Locate the cell with the specified text and output its (X, Y) center coordinate. 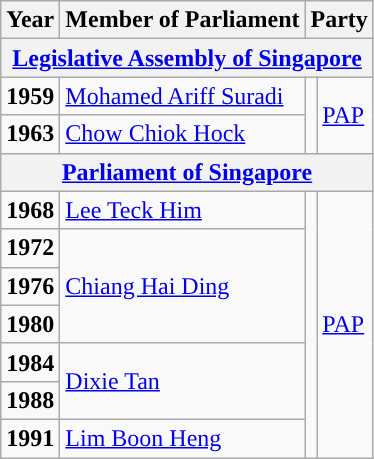
1988 (30, 400)
Year (30, 20)
1968 (30, 210)
1991 (30, 438)
Member of Parliament (182, 20)
1959 (30, 96)
Dixie Tan (182, 381)
Legislative Assembly of Singapore (188, 58)
1963 (30, 134)
1972 (30, 248)
1984 (30, 362)
1976 (30, 286)
Chiang Hai Ding (182, 286)
Parliament of Singapore (188, 172)
Mohamed Ariff Suradi (182, 96)
1980 (30, 324)
Lee Teck Him (182, 210)
Chow Chiok Hock (182, 134)
Party (339, 20)
Lim Boon Heng (182, 438)
